Detect which cell encompasses the target text, then output its (x, y) center coordinate. 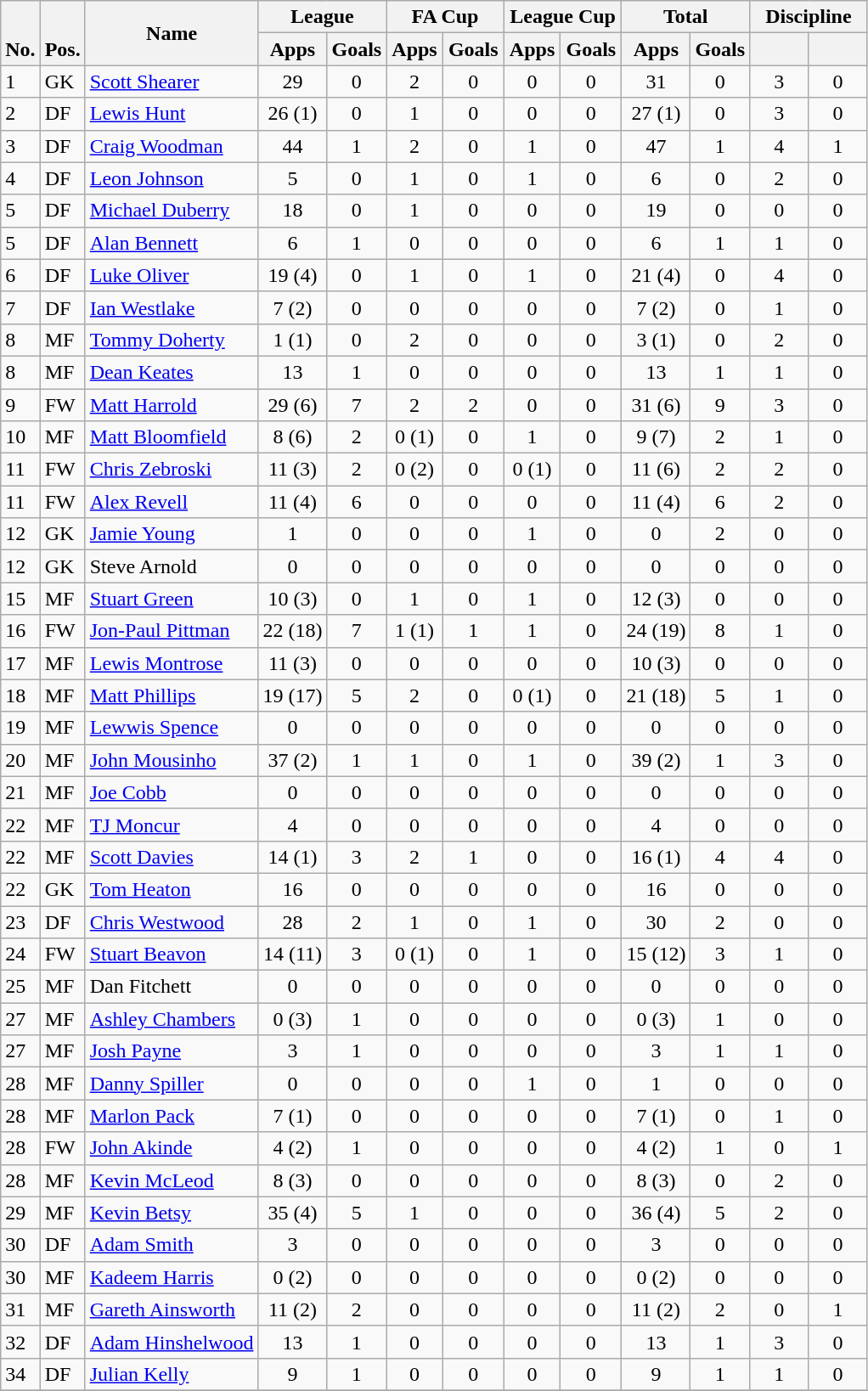
Lewis Montrose (172, 663)
37 (2) (292, 760)
3 (1) (656, 340)
Alan Bennett (172, 243)
27 (1) (656, 114)
47 (656, 146)
Stuart Green (172, 599)
14 (11) (292, 955)
21 (4) (656, 275)
10 (20, 437)
Total (686, 17)
Luke Oliver (172, 275)
36 (4) (656, 1213)
22 (18) (292, 631)
Chris Westwood (172, 921)
Ashley Chambers (172, 1019)
31 (6) (656, 405)
Tom Heaton (172, 889)
Lewwis Spence (172, 728)
Scott Davies (172, 857)
11 (6) (656, 470)
29 (6) (292, 405)
Matt Harrold (172, 405)
League Cup (562, 17)
Kevin Betsy (172, 1213)
14 (1) (292, 857)
15 (20, 599)
25 (20, 987)
Lewis Hunt (172, 114)
Scott Shearer (172, 82)
Josh Payne (172, 1051)
Adam Hinshelwood (172, 1342)
Discipline (809, 17)
19 (17) (292, 695)
Michael Duberry (172, 211)
Chris Zebroski (172, 470)
21 (20, 792)
23 (20, 921)
12 (3) (656, 599)
39 (2) (656, 760)
Kevin McLeod (172, 1180)
15 (12) (656, 955)
John Akinde (172, 1148)
Gareth Ainsworth (172, 1309)
Steve Arnold (172, 566)
Dean Keates (172, 372)
Alex Revell (172, 502)
21 (18) (656, 695)
Dan Fitchett (172, 987)
FA Cup (445, 17)
Joe Cobb (172, 792)
Leon Johnson (172, 178)
17 (20, 663)
Danny Spiller (172, 1084)
TJ Moncur (172, 825)
26 (1) (292, 114)
Pos. (63, 33)
Stuart Beavon (172, 955)
League (323, 17)
24 (19) (656, 631)
John Mousinho (172, 760)
32 (20, 1342)
No. (20, 33)
Jamie Young (172, 534)
Name (172, 33)
Matt Bloomfield (172, 437)
34 (20, 1374)
35 (4) (292, 1213)
Adam Smith (172, 1245)
9 (7) (656, 437)
Marlon Pack (172, 1116)
44 (292, 146)
Julian Kelly (172, 1374)
Jon-Paul Pittman (172, 631)
Ian Westlake (172, 307)
24 (20, 955)
Matt Phillips (172, 695)
8 (6) (292, 437)
19 (4) (292, 275)
Kadeem Harris (172, 1277)
Tommy Doherty (172, 340)
Craig Woodman (172, 146)
20 (20, 760)
16 (1) (656, 857)
